Determine the [x, y] coordinate at the center of the cell enclosing the given text.  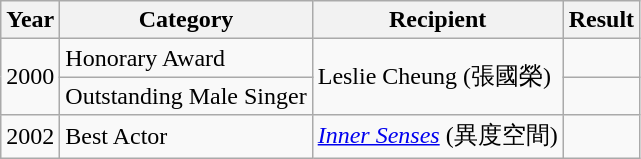
Leslie Cheung (張國榮) [438, 77]
Category [186, 20]
Honorary Award [186, 58]
Result [601, 20]
Recipient [438, 20]
2000 [30, 77]
Inner Senses (異度空間) [438, 136]
Year [30, 20]
Outstanding Male Singer [186, 96]
Best Actor [186, 136]
2002 [30, 136]
